From the cell containing the given text, extract its center point as [X, Y] coordinate. 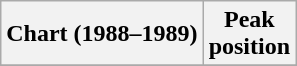
Chart (1988–1989) [102, 34]
Peakposition [249, 34]
